Determine the [X, Y] coordinate at the center of the cell enclosing the given text.  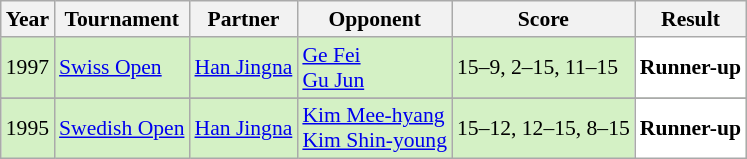
Swedish Open [122, 128]
Ge Fei Gu Jun [374, 68]
15–12, 12–15, 8–15 [544, 128]
Tournament [122, 19]
Opponent [374, 19]
Result [690, 19]
1997 [28, 68]
15–9, 2–15, 11–15 [544, 68]
Kim Mee-hyang Kim Shin-young [374, 128]
Partner [243, 19]
Score [544, 19]
Year [28, 19]
1995 [28, 128]
Swiss Open [122, 68]
